Return the [X, Y] coordinate for the center point of the cell that contains the specified text.  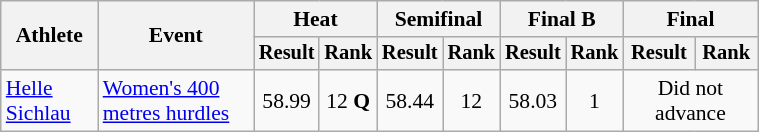
58.03 [533, 100]
58.99 [287, 100]
Event [176, 36]
Did not advance [690, 100]
Semifinal [438, 19]
Helle Sichlau [50, 100]
Heat [316, 19]
Athlete [50, 36]
Final [690, 19]
12 [472, 100]
12 Q [348, 100]
Women's 400 metres hurdles [176, 100]
1 [595, 100]
58.44 [410, 100]
Final B [562, 19]
